Output the (x, y) coordinate of the center of the cell containing the given text.  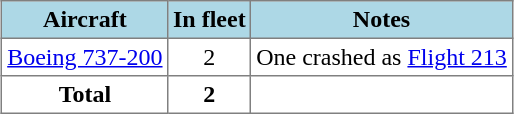
One crashed as Flight 213 (382, 57)
Aircraft (85, 20)
Boeing 737-200 (85, 57)
Total (85, 95)
Notes (382, 20)
In fleet (210, 20)
